Return [x, y] of the center of cell containing provided text 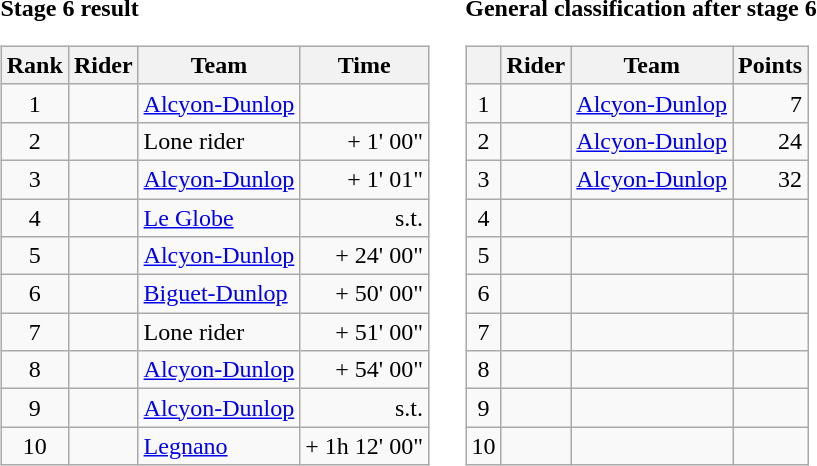
+ 50' 00" [364, 294]
+ 51' 00" [364, 332]
Le Globe [219, 217]
24 [770, 141]
+ 1h 12' 00" [364, 446]
Legnano [219, 446]
Biguet-Dunlop [219, 294]
+ 1' 00" [364, 141]
+ 54' 00" [364, 370]
Rank [34, 65]
Points [770, 65]
Time [364, 65]
+ 24' 00" [364, 256]
32 [770, 179]
+ 1' 01" [364, 179]
